Detect which cell encompasses the target text, then output its (x, y) center coordinate. 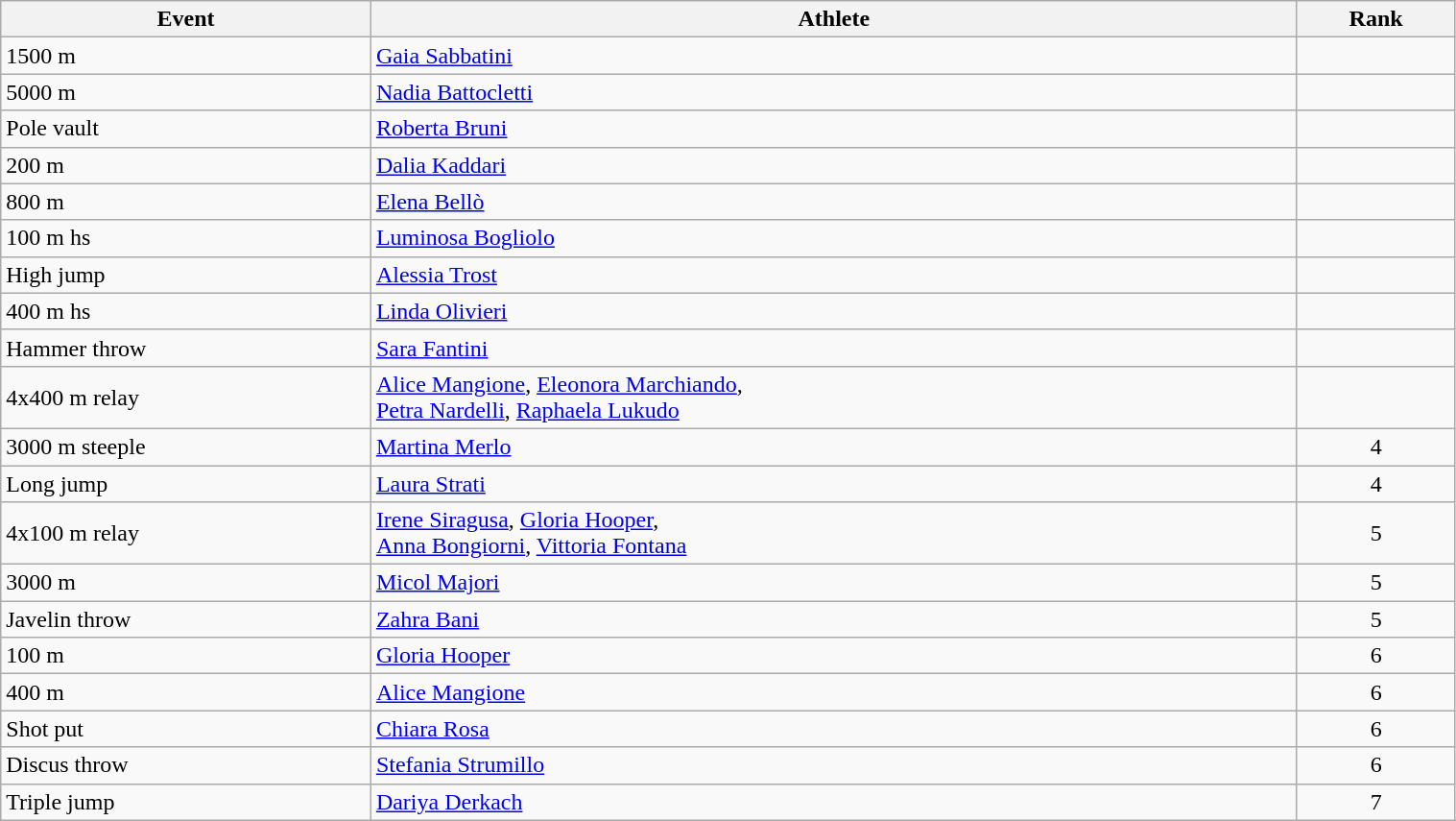
3000 m (186, 583)
Stefania Strumillo (833, 765)
Nadia Battocletti (833, 92)
Alice Mangione (833, 692)
Luminosa Bogliolo (833, 238)
High jump (186, 275)
Irene Siragusa, Gloria Hooper,Anna Bongiorni, Vittoria Fontana (833, 534)
Rank (1376, 19)
400 m hs (186, 311)
Athlete (833, 19)
200 m (186, 165)
Dalia Kaddari (833, 165)
Hammer throw (186, 348)
100 m hs (186, 238)
Javelin throw (186, 619)
Alessia Trost (833, 275)
800 m (186, 202)
Sara Fantini (833, 348)
5000 m (186, 92)
Discus throw (186, 765)
Event (186, 19)
Chiara Rosa (833, 729)
Roberta Bruni (833, 129)
Gloria Hooper (833, 656)
4x400 m relay (186, 398)
Long jump (186, 483)
Micol Majori (833, 583)
Zahra Bani (833, 619)
1500 m (186, 56)
Triple jump (186, 802)
7 (1376, 802)
100 m (186, 656)
Pole vault (186, 129)
4x100 m relay (186, 534)
Linda Olivieri (833, 311)
Elena Bellò (833, 202)
Dariya Derkach (833, 802)
Shot put (186, 729)
3000 m steeple (186, 447)
Martina Merlo (833, 447)
Gaia Sabbatini (833, 56)
400 m (186, 692)
Laura Strati (833, 483)
Alice Mangione, Eleonora Marchiando,Petra Nardelli, Raphaela Lukudo (833, 398)
